Identify which cell holds the provided text, then report its [X, Y] central coordinate. 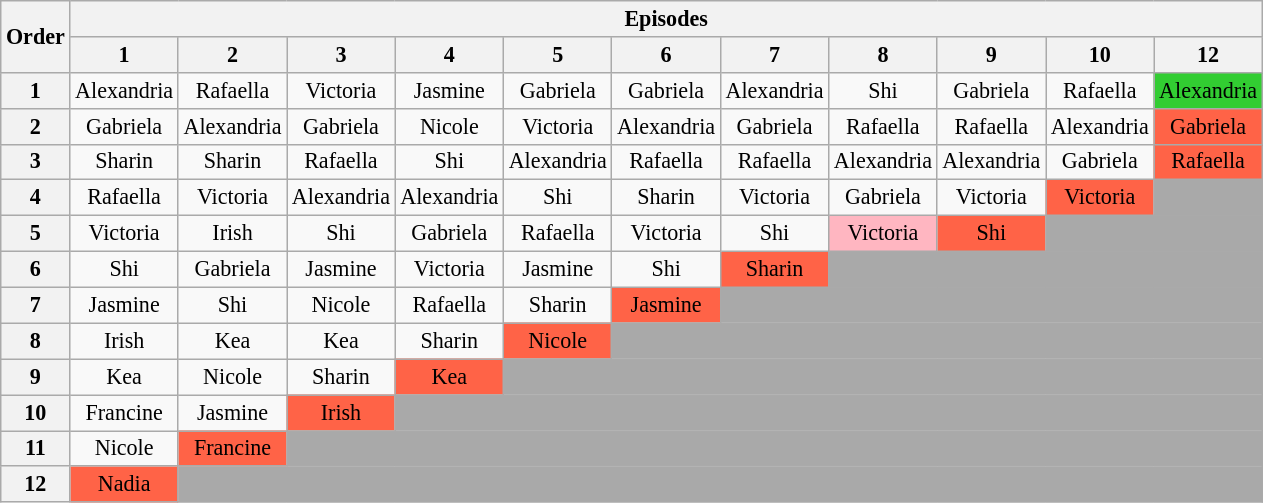
Order [36, 36]
Nadia [124, 484]
Episodes [666, 18]
11 [36, 448]
